Find where the given text appears and provide that cell's center as (X, Y) coordinate. 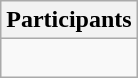
Participants (69, 20)
